Return (X, Y) of the center of cell containing provided text 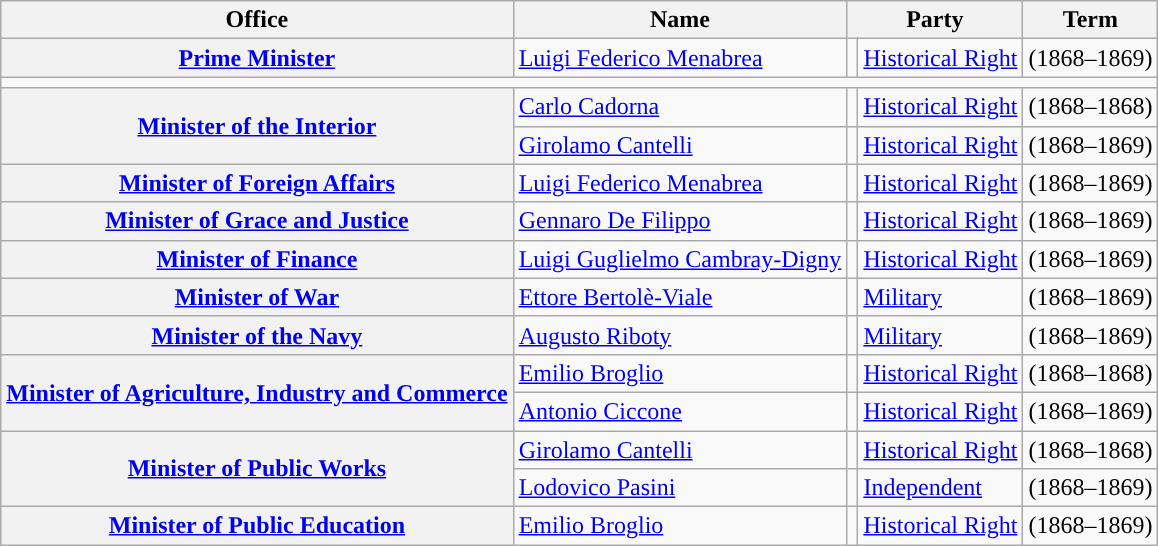
Antonio Ciccone (680, 411)
Minister of the Interior (257, 126)
Minister of the Navy (257, 335)
Gennaro De Filippo (680, 221)
Minister of Public Works (257, 468)
Lodovico Pasini (680, 488)
Minister of Foreign Affairs (257, 183)
Office (257, 20)
Minister of War (257, 297)
Minister of Agriculture, Industry and Commerce (257, 392)
Augusto Riboty (680, 335)
Name (680, 20)
Ettore Bertolè-Viale (680, 297)
Carlo Cadorna (680, 107)
Term (1090, 20)
Party (935, 20)
Minister of Public Education (257, 526)
Luigi Guglielmo Cambray-Digny (680, 259)
Independent (940, 488)
Prime Minister (257, 58)
Minister of Finance (257, 259)
Minister of Grace and Justice (257, 221)
